Pinpoint the cell where the given text exists, returning its (x, y) midpoint coordinate. 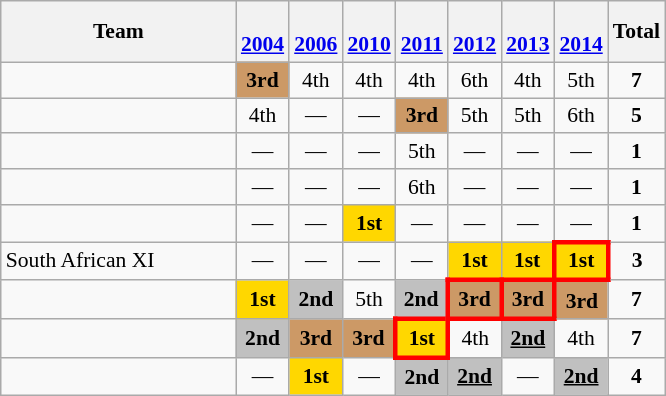
5 (636, 116)
South African XI (118, 262)
4 (636, 376)
Team (118, 32)
3 (636, 262)
2014 (580, 32)
2004 (262, 32)
2011 (422, 32)
2006 (316, 32)
2013 (528, 32)
Total (636, 32)
2012 (474, 32)
2010 (368, 32)
